Identify which cell holds the provided text, then report its (x, y) central coordinate. 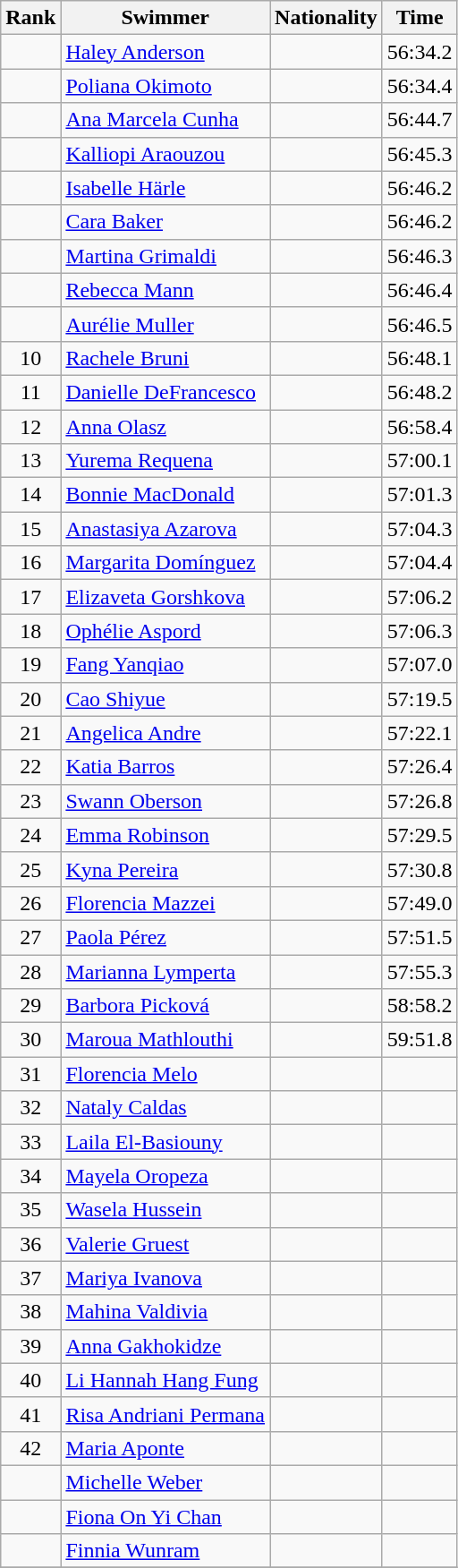
23 (30, 801)
Mayela Oropeza (165, 1176)
57:04.4 (420, 563)
35 (30, 1210)
Aurélie Muller (165, 324)
22 (30, 767)
20 (30, 699)
Time (420, 18)
28 (30, 971)
15 (30, 529)
56:46.5 (420, 324)
Mahina Valdivia (165, 1312)
56:34.2 (420, 52)
Nataly Caldas (165, 1108)
36 (30, 1244)
Kyna Pereira (165, 869)
Cara Baker (165, 222)
12 (30, 427)
Maria Aponte (165, 1448)
Swimmer (165, 18)
Nationality (327, 18)
56:45.3 (420, 154)
18 (30, 631)
Kalliopi Araouzou (165, 154)
31 (30, 1074)
Isabelle Härle (165, 188)
57:49.0 (420, 903)
57:06.3 (420, 631)
57:26.8 (420, 801)
56:46.3 (420, 256)
30 (30, 1040)
21 (30, 733)
Rachele Bruni (165, 358)
Anastasiya Azarova (165, 529)
56:48.2 (420, 392)
56:48.1 (420, 358)
Risa Andriani Permana (165, 1414)
39 (30, 1346)
56:44.7 (420, 120)
27 (30, 937)
Barbora Picková (165, 1006)
40 (30, 1380)
41 (30, 1414)
59:51.8 (420, 1040)
57:19.5 (420, 699)
Michelle Weber (165, 1482)
Finnia Wunram (165, 1551)
57:51.5 (420, 937)
17 (30, 597)
Rebecca Mann (165, 290)
Maroua Mathlouthi (165, 1040)
10 (30, 358)
Florencia Mazzei (165, 903)
Valerie Gruest (165, 1244)
Rank (30, 18)
Haley Anderson (165, 52)
Anna Gakhokidze (165, 1346)
57:06.2 (420, 597)
Margarita Domínguez (165, 563)
56:58.4 (420, 427)
Florencia Melo (165, 1074)
29 (30, 1006)
Fang Yanqiao (165, 665)
11 (30, 392)
57:04.3 (420, 529)
Ana Marcela Cunha (165, 120)
57:30.8 (420, 869)
57:26.4 (420, 767)
25 (30, 869)
Bonnie MacDonald (165, 495)
57:29.5 (420, 835)
Angelica Andre (165, 733)
Mariya Ivanova (165, 1278)
Paola Pérez (165, 937)
57:01.3 (420, 495)
Martina Grimaldi (165, 256)
26 (30, 903)
Poliana Okimoto (165, 86)
57:22.1 (420, 733)
56:46.4 (420, 290)
56:34.4 (420, 86)
Yurema Requena (165, 461)
19 (30, 665)
Swann Oberson (165, 801)
Emma Robinson (165, 835)
32 (30, 1108)
57:00.1 (420, 461)
57:07.0 (420, 665)
Li Hannah Hang Fung (165, 1380)
37 (30, 1278)
Marianna Lymperta (165, 971)
Ophélie Aspord (165, 631)
Danielle DeFrancesco (165, 392)
24 (30, 835)
Fiona On Yi Chan (165, 1517)
Cao Shiyue (165, 699)
Elizaveta Gorshkova (165, 597)
Katia Barros (165, 767)
14 (30, 495)
16 (30, 563)
Anna Olasz (165, 427)
13 (30, 461)
33 (30, 1142)
58:58.2 (420, 1006)
Laila El-Basiouny (165, 1142)
57:55.3 (420, 971)
34 (30, 1176)
Wasela Hussein (165, 1210)
42 (30, 1448)
38 (30, 1312)
